Detect which cell encompasses the target text, then output its [x, y] center coordinate. 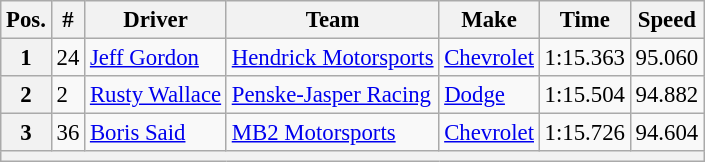
1:15.726 [584, 133]
1:15.504 [584, 95]
Make [489, 20]
94.882 [666, 95]
Rusty Wallace [156, 95]
Speed [666, 20]
Pos. [26, 20]
36 [68, 133]
3 [26, 133]
24 [68, 58]
Boris Said [156, 133]
Penske-Jasper Racing [332, 95]
Dodge [489, 95]
1 [26, 58]
Time [584, 20]
Driver [156, 20]
Team [332, 20]
MB2 Motorsports [332, 133]
1:15.363 [584, 58]
Jeff Gordon [156, 58]
Hendrick Motorsports [332, 58]
95.060 [666, 58]
94.604 [666, 133]
# [68, 20]
